Output the (x, y) coordinate of the center of the cell containing the given text.  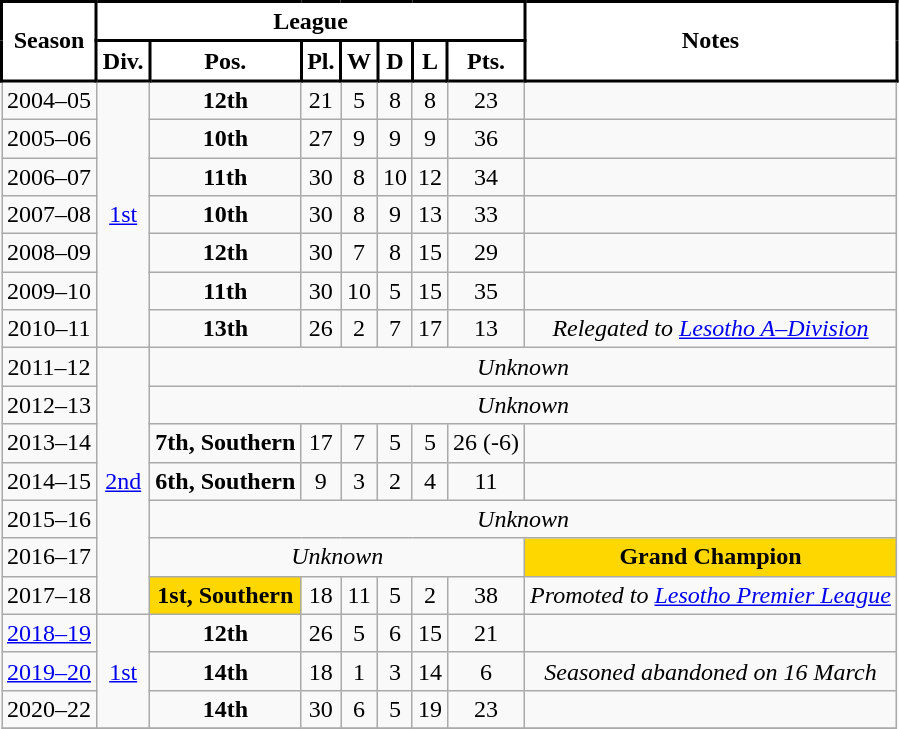
2018–19 (50, 633)
2010–11 (50, 329)
2019–20 (50, 671)
2016–17 (50, 557)
27 (321, 138)
2007–08 (50, 215)
Div. (124, 61)
2005–06 (50, 138)
2020–22 (50, 709)
Seasoned abandoned on 16 March (711, 671)
13th (226, 329)
26 (-6) (486, 443)
1 (360, 671)
33 (486, 215)
35 (486, 291)
19 (430, 709)
Pl. (321, 61)
D (394, 61)
1st, Southern (226, 595)
36 (486, 138)
6th, Southern (226, 481)
League (311, 22)
Season (50, 42)
12 (430, 177)
2017–18 (50, 595)
W (360, 61)
2nd (124, 481)
L (430, 61)
2011–12 (50, 367)
2006–07 (50, 177)
29 (486, 253)
7th, Southern (226, 443)
2008–09 (50, 253)
2014–15 (50, 481)
2012–13 (50, 405)
Grand Champion (711, 557)
Pts. (486, 61)
34 (486, 177)
14 (430, 671)
Pos. (226, 61)
2015–16 (50, 519)
2004–05 (50, 100)
4 (430, 481)
2013–14 (50, 443)
38 (486, 595)
Notes (711, 42)
Promoted to Lesotho Premier League (711, 595)
2009–10 (50, 291)
Relegated to Lesotho A–Division (711, 329)
